Provide the [x, y] coordinate of the cell's center where the given text is located.  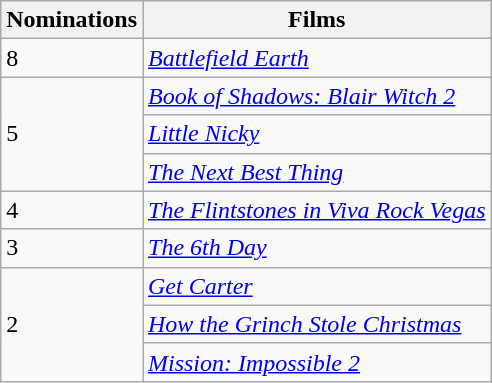
Mission: Impossible 2 [316, 362]
5 [72, 134]
Book of Shadows: Blair Witch 2 [316, 96]
4 [72, 210]
Nominations [72, 20]
The Next Best Thing [316, 172]
The 6th Day [316, 248]
Get Carter [316, 286]
The Flintstones in Viva Rock Vegas [316, 210]
Films [316, 20]
Battlefield Earth [316, 58]
8 [72, 58]
Little Nicky [316, 134]
How the Grinch Stole Christmas [316, 324]
3 [72, 248]
2 [72, 324]
